Output the (X, Y) coordinate of the center of the cell containing the given text.  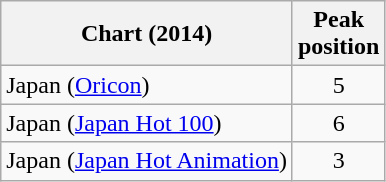
Japan (Japan Hot 100) (147, 123)
3 (338, 161)
6 (338, 123)
Japan (Oricon) (147, 85)
5 (338, 85)
Chart (2014) (147, 34)
Japan (Japan Hot Animation) (147, 161)
Peakposition (338, 34)
